Determine the [X, Y] coordinate at the center of the cell enclosing the given text.  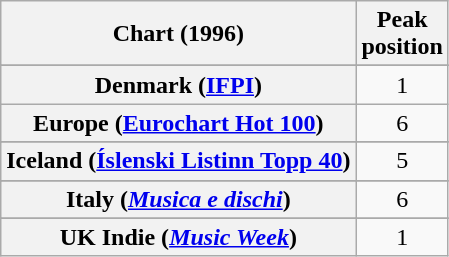
Iceland (Íslenski Listinn Topp 40) [178, 161]
Italy (Musica e dischi) [178, 199]
5 [402, 161]
Europe (Eurochart Hot 100) [178, 123]
Chart (1996) [178, 34]
Denmark (IFPI) [178, 85]
UK Indie (Music Week) [178, 237]
Peakposition [402, 34]
